Return the [X, Y] coordinate for the center point of the cell that contains the specified text.  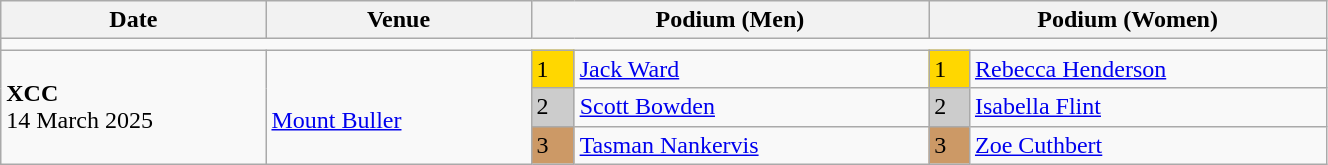
Podium (Men) [730, 20]
Tasman Nankervis [752, 145]
Jack Ward [752, 69]
Rebecca Henderson [1148, 69]
Venue [398, 20]
Scott Bowden [752, 107]
XCC 14 March 2025 [134, 107]
Zoe Cuthbert [1148, 145]
Podium (Women) [1128, 20]
Mount Buller [398, 107]
Isabella Flint [1148, 107]
Date [134, 20]
